Identify which cell holds the provided text, then report its (X, Y) central coordinate. 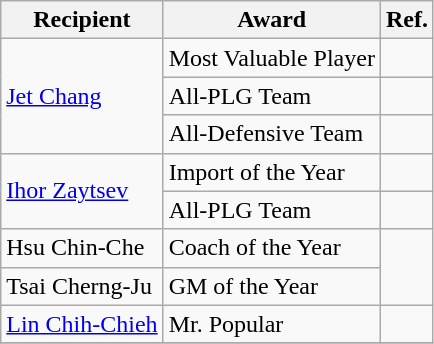
Ref. (406, 20)
Coach of the Year (272, 248)
Hsu Chin-Che (82, 248)
Mr. Popular (272, 324)
Ihor Zaytsev (82, 191)
Award (272, 20)
Most Valuable Player (272, 58)
Lin Chih-Chieh (82, 324)
Import of the Year (272, 172)
Recipient (82, 20)
Jet Chang (82, 96)
Tsai Cherng-Ju (82, 286)
All-Defensive Team (272, 134)
GM of the Year (272, 286)
